Locate the cell with the specified text and output its [x, y] center coordinate. 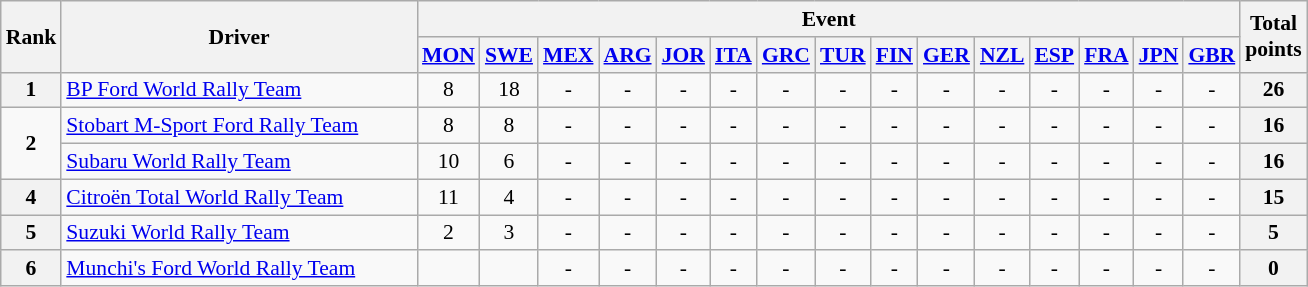
JPN [1159, 55]
SWE [509, 55]
GBR [1212, 55]
Driver [239, 36]
Rank [32, 36]
Citroën Total World Rally Team [239, 197]
MON [448, 55]
10 [448, 162]
GER [946, 55]
Munchi's Ford World Rally Team [239, 269]
3 [509, 233]
ARG [627, 55]
NZL [1002, 55]
MEX [568, 55]
JOR [684, 55]
BP Ford World Rally Team [239, 90]
FRA [1106, 55]
Suzuki World Rally Team [239, 233]
15 [1274, 197]
TUR [843, 55]
11 [448, 197]
1 [32, 90]
ESP [1054, 55]
18 [509, 90]
GRC [786, 55]
Subaru World Rally Team [239, 162]
Totalpoints [1274, 36]
FIN [894, 55]
26 [1274, 90]
ITA [734, 55]
Event [828, 19]
0 [1274, 269]
Stobart M-Sport Ford Rally Team [239, 126]
